Determine the (X, Y) coordinate at the center of the cell enclosing the given text.  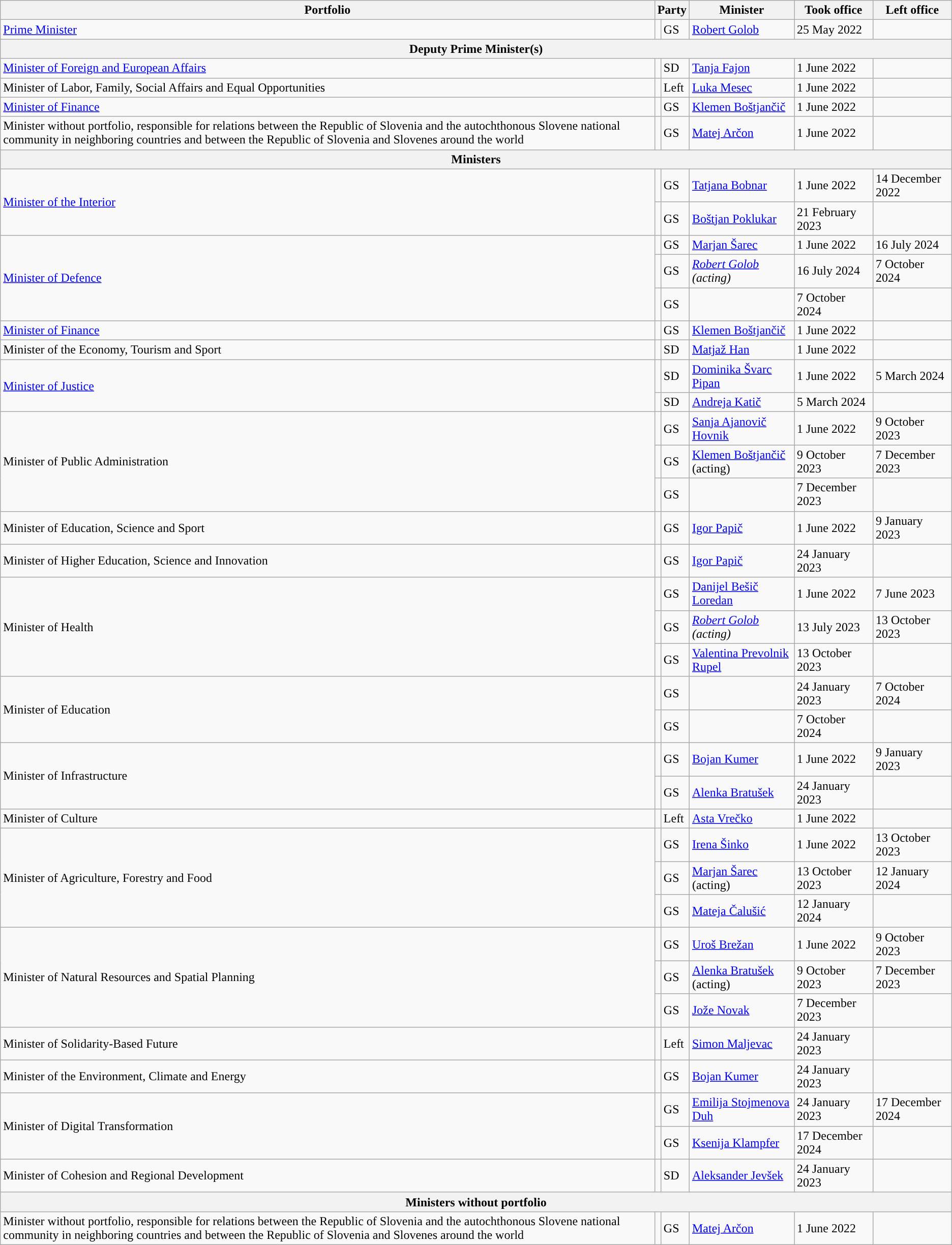
Minister of Agriculture, Forestry and Food (328, 878)
Minister of Defence (328, 278)
Prime Minister (328, 29)
Marjan Šarec (acting) (741, 878)
Irena Šinko (741, 845)
Minister of Justice (328, 386)
Minister of Infrastructure (328, 776)
21 February 2023 (834, 219)
25 May 2022 (834, 29)
Aleksander Jevšek (741, 1176)
Luka Mesec (741, 87)
Minister of Digital Transformation (328, 1126)
13 July 2023 (834, 627)
Minister of Education, Science and Sport (328, 528)
Tanja Fajon (741, 68)
Minister of Public Administration (328, 462)
Minister of Foreign and European Affairs (328, 68)
Boštjan Poklukar (741, 219)
Tatjana Bobnar (741, 185)
Robert Golob (741, 29)
Minister of Natural Resources and Spatial Planning (328, 977)
Minister of Education (328, 709)
Minister (741, 10)
Emilija Stojmenova Duh (741, 1110)
Matjaž Han (741, 350)
Mateja Čalušić (741, 911)
Klemen Boštjančič (acting) (741, 462)
Simon Maljevac (741, 1044)
Party (672, 10)
Left office (912, 10)
Asta Vrečko (741, 819)
Minister of Culture (328, 819)
Dominika Švarc Pipan (741, 376)
Minister of Labor, Family, Social Affairs and Equal Opportunities (328, 87)
Deputy Prime Minister(s) (476, 49)
Minister of the Economy, Tourism and Sport (328, 350)
Alenka Bratušek (acting) (741, 977)
Marjan Šarec (741, 245)
Portfolio (328, 10)
Alenka Bratušek (741, 792)
7 June 2023 (912, 594)
Ksenija Klampfer (741, 1142)
Ministers without portfolio (476, 1202)
Minister of Higher Education, Science and Innovation (328, 560)
Uroš Brežan (741, 944)
Minister of the Environment, Climate and Energy (328, 1076)
Andreja Katič (741, 402)
14 December 2022 (912, 185)
Jože Novak (741, 1010)
Valentina Prevolnik Rupel (741, 660)
Minister of Solidarity-Based Future (328, 1044)
Sanja Ajanovič Hovnik (741, 428)
Ministers (476, 159)
Took office (834, 10)
Minister of the Interior (328, 202)
Minister of Health (328, 627)
Danijel Bešič Loredan (741, 594)
Minister of Cohesion and Regional Development (328, 1176)
